Search for the cell housing the specified text and yield its [x, y] center coordinate. 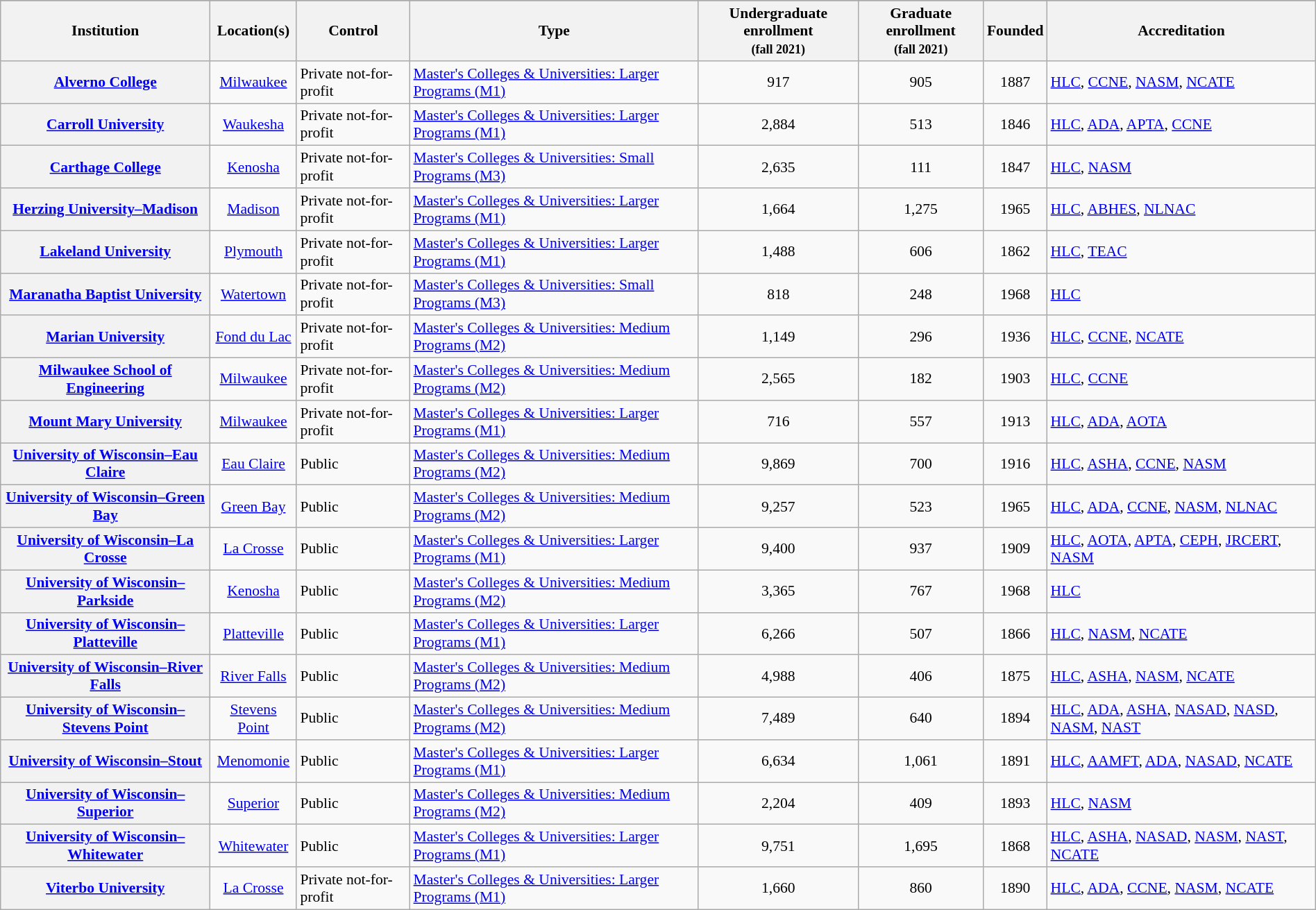
1,061 [920, 761]
513 [920, 125]
767 [920, 591]
HLC, CCNE, NASM, NCATE [1181, 82]
182 [920, 379]
1,488 [778, 251]
HLC, AAMFT, ADA, NASAD, NCATE [1181, 761]
2,565 [778, 379]
1,660 [778, 888]
Carroll University [106, 125]
7,489 [778, 719]
2,635 [778, 167]
Green Bay [254, 507]
University of Wisconsin–Eau Claire [106, 464]
606 [920, 251]
716 [778, 422]
1862 [1015, 251]
1890 [1015, 888]
Menomonie [254, 761]
HLC, ABHES, NLNAC [1181, 210]
406 [920, 676]
Plymouth [254, 251]
Undergraduate enrollment(fall 2021) [778, 31]
University of Wisconsin–Whitewater [106, 845]
University of Wisconsin–Platteville [106, 633]
523 [920, 507]
HLC, ASHA, NASAD, NASM, NAST, NCATE [1181, 845]
University of Wisconsin–Green Bay [106, 507]
818 [778, 294]
917 [778, 82]
Eau Claire [254, 464]
937 [920, 548]
HLC, ASHA, CCNE, NASM [1181, 464]
HLC, ADA, CCNE, NASM, NCATE [1181, 888]
1,149 [778, 337]
Viterbo University [106, 888]
1846 [1015, 125]
1866 [1015, 633]
Lakeland University [106, 251]
1916 [1015, 464]
Fond du Lac [254, 337]
1875 [1015, 676]
Watertown [254, 294]
557 [920, 422]
9,751 [778, 845]
1909 [1015, 548]
HLC, ASHA, NASM, NCATE [1181, 676]
111 [920, 167]
1891 [1015, 761]
Carthage College [106, 167]
Institution [106, 31]
HLC, AOTA, APTA, CEPH, JRCERT, NASM [1181, 548]
9,257 [778, 507]
507 [920, 633]
2,884 [778, 125]
3,365 [778, 591]
Superior [254, 804]
Herzing University–Madison [106, 210]
Platteville [254, 633]
9,400 [778, 548]
HLC, NASM, NCATE [1181, 633]
HLC, ADA, APTA, CCNE [1181, 125]
University of Wisconsin–Superior [106, 804]
1913 [1015, 422]
HLC, ADA, CCNE, NASM, NLNAC [1181, 507]
University of Wisconsin–River Falls [106, 676]
HLC, CCNE, NCATE [1181, 337]
296 [920, 337]
1868 [1015, 845]
1903 [1015, 379]
700 [920, 464]
Waukesha [254, 125]
University of Wisconsin–Stevens Point [106, 719]
Type [555, 31]
University of Wisconsin–Stout [106, 761]
Founded [1015, 31]
9,869 [778, 464]
640 [920, 719]
Control [353, 31]
1936 [1015, 337]
HLC, ADA, AOTA [1181, 422]
HLC, TEAC [1181, 251]
1847 [1015, 167]
Stevens Point [254, 719]
Location(s) [254, 31]
2,204 [778, 804]
860 [920, 888]
409 [920, 804]
River Falls [254, 676]
Accreditation [1181, 31]
Whitewater [254, 845]
Maranatha Baptist University [106, 294]
Milwaukee School of Engineering [106, 379]
1893 [1015, 804]
Mount Mary University [106, 422]
905 [920, 82]
Marian University [106, 337]
University of Wisconsin–La Crosse [106, 548]
1,275 [920, 210]
6,634 [778, 761]
4,988 [778, 676]
Alverno College [106, 82]
HLC, CCNE [1181, 379]
1894 [1015, 719]
University of Wisconsin–Parkside [106, 591]
6,266 [778, 633]
1887 [1015, 82]
Graduate enrollment(fall 2021) [920, 31]
1,695 [920, 845]
248 [920, 294]
HLC, ADA, ASHA, NASAD, NASD, NASM, NAST [1181, 719]
Madison [254, 210]
1,664 [778, 210]
